Identify which cell holds the provided text, then report its [x, y] central coordinate. 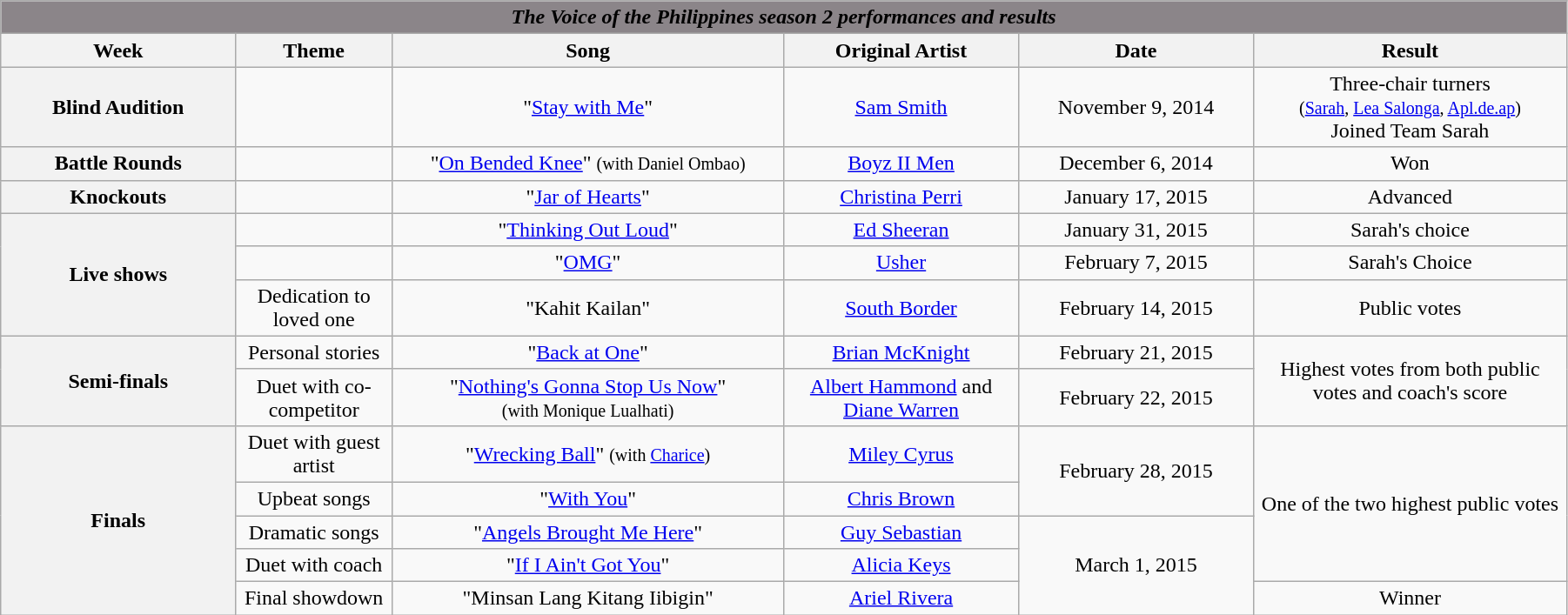
Semi-finals [118, 381]
"With You" [588, 498]
Battle Rounds [118, 164]
Duet with co-competitor [314, 397]
Highest votes from both public votes and coach's score [1410, 381]
"Jar of Hearts" [588, 197]
Ariel Rivera [901, 598]
January 17, 2015 [1136, 197]
Live shows [118, 275]
Usher [901, 263]
Blind Audition [118, 107]
February 21, 2015 [1136, 352]
Public votes [1410, 308]
"Kahit Kailan" [588, 308]
The Voice of the Philippines season 2 performances and results [784, 17]
Dedication to loved one [314, 308]
Won [1410, 164]
February 7, 2015 [1136, 263]
"Angels Brought Me Here" [588, 531]
December 6, 2014 [1136, 164]
"Stay with Me" [588, 107]
Date [1136, 50]
Upbeat songs [314, 498]
"Minsan Lang Kitang Iibigin" [588, 598]
March 1, 2015 [1136, 565]
Sam Smith [901, 107]
Boyz II Men [901, 164]
Knockouts [118, 197]
Finals [118, 520]
Week [118, 50]
February 22, 2015 [1136, 397]
"Wrecking Ball" (with Charice) [588, 454]
Personal stories [314, 352]
Brian McKnight [901, 352]
November 9, 2014 [1136, 107]
January 31, 2015 [1136, 230]
"If I Ain't Got You" [588, 565]
Sarah's Choice [1410, 263]
Advanced [1410, 197]
Song [588, 50]
Sarah's choice [1410, 230]
"Nothing's Gonna Stop Us Now"(with Monique Lualhati) [588, 397]
"Back at One" [588, 352]
Dramatic songs [314, 531]
Ed Sheeran [901, 230]
"Thinking Out Loud" [588, 230]
Theme [314, 50]
Chris Brown [901, 498]
"On Bended Knee" (with Daniel Ombao) [588, 164]
Result [1410, 50]
Guy Sebastian [901, 531]
Duet with coach [314, 565]
Original Artist [901, 50]
"OMG" [588, 263]
Miley Cyrus [901, 454]
Final showdown [314, 598]
Alicia Keys [901, 565]
Albert Hammond and Diane Warren [901, 397]
Duet with guest artist [314, 454]
February 28, 2015 [1136, 470]
Christina Perri [901, 197]
One of the two highest public votes [1410, 503]
February 14, 2015 [1136, 308]
Three-chair turners(Sarah, Lea Salonga, Apl.de.ap)Joined Team Sarah [1410, 107]
South Border [901, 308]
Winner [1410, 598]
